Output the [X, Y] coordinate of the center of the cell containing the given text.  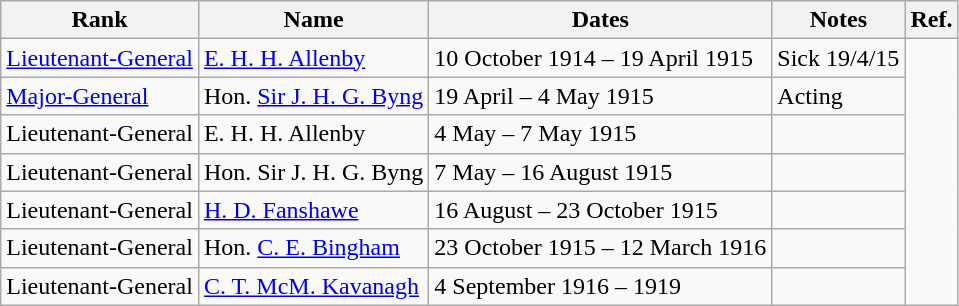
23 October 1915 – 12 March 1916 [600, 248]
16 August – 23 October 1915 [600, 210]
Name [313, 20]
Ref. [932, 20]
Hon. C. E. Bingham [313, 248]
C. T. McM. Kavanagh [313, 286]
19 April – 4 May 1915 [600, 96]
Dates [600, 20]
7 May – 16 August 1915 [600, 172]
Sick 19/4/15 [838, 58]
4 September 1916 – 1919 [600, 286]
Major-General [100, 96]
Acting [838, 96]
Rank [100, 20]
10 October 1914 – 19 April 1915 [600, 58]
H. D. Fanshawe [313, 210]
4 May – 7 May 1915 [600, 134]
Notes [838, 20]
